Determine the (X, Y) coordinate at the center of the cell enclosing the given text.  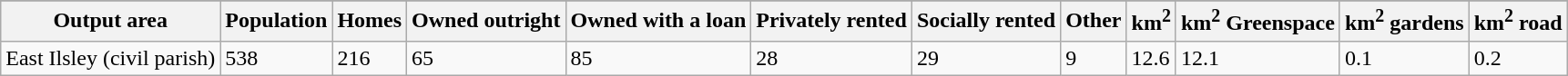
km2 road (1518, 22)
East Ilsley (civil parish) (111, 58)
Privately rented (832, 22)
Population (277, 22)
29 (985, 58)
Owned outright (486, 22)
Other (1094, 22)
12.6 (1151, 58)
65 (486, 58)
0.2 (1518, 58)
Socially rented (985, 22)
Owned with a loan (658, 22)
km2 (1151, 22)
km2 Greenspace (1257, 22)
Output area (111, 22)
28 (832, 58)
9 (1094, 58)
538 (277, 58)
Homes (370, 22)
216 (370, 58)
km2 gardens (1404, 22)
0.1 (1404, 58)
85 (658, 58)
12.1 (1257, 58)
